Identify which cell holds the provided text, then report its (X, Y) central coordinate. 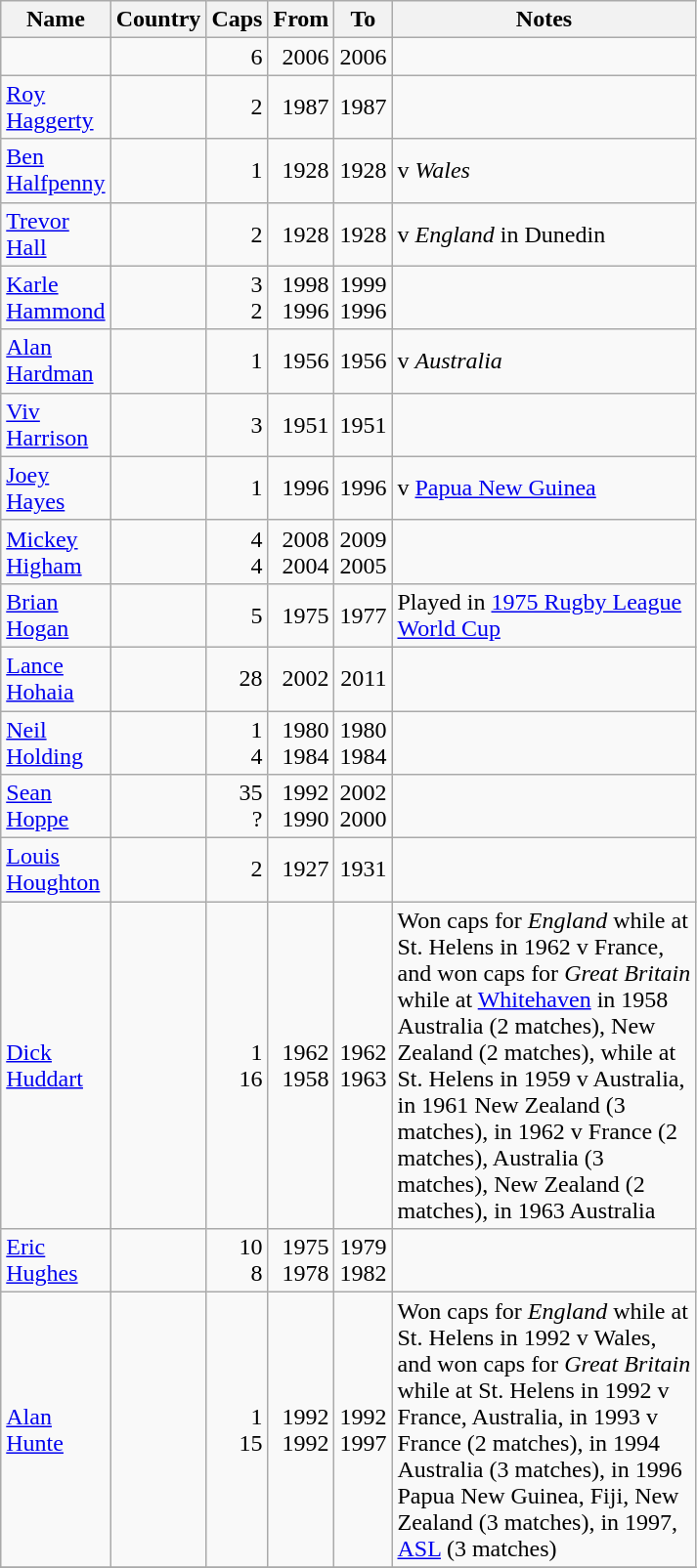
Alan Hardman (56, 361)
2011 (364, 678)
Eric Hughes (56, 1260)
Played in 1975 Rugby League World Cup (544, 615)
115 (237, 1430)
To (364, 20)
20082004 (301, 551)
From (301, 20)
Name (56, 20)
19981996 (301, 297)
v England in Dunedin (544, 234)
19991996 (364, 297)
Louis Houghton (56, 869)
Trevor Hall (56, 234)
Alan Hunte (56, 1430)
v Australia (544, 361)
Lance Hohaia (56, 678)
1977 (364, 615)
19921992 (301, 1430)
Brian Hogan (56, 615)
2002 (301, 678)
v Papua New Guinea (544, 488)
19921990 (301, 807)
14 (237, 742)
Sean Hoppe (56, 807)
Viv Harrison (56, 424)
Neil Holding (56, 742)
Joey Hayes (56, 488)
28 (237, 678)
Country (158, 20)
19921997 (364, 1430)
108 (237, 1260)
116 (237, 1065)
5 (237, 615)
19751978 (301, 1260)
32 (237, 297)
19621958 (301, 1065)
Ben Halfpenny (56, 170)
1927 (301, 869)
v Wales (544, 170)
44 (237, 551)
1975 (301, 615)
Dick Huddart (56, 1065)
Karle Hammond (56, 297)
20092005 (364, 551)
1931 (364, 869)
Mickey Higham (56, 551)
35? (237, 807)
6 (237, 57)
19791982 (364, 1260)
Caps (237, 20)
20022000 (364, 807)
3 (237, 424)
Roy Haggerty (56, 107)
Notes (544, 20)
19621963 (364, 1065)
